Capture the cell that displays the provided text and extract its (x, y) central coordinate. 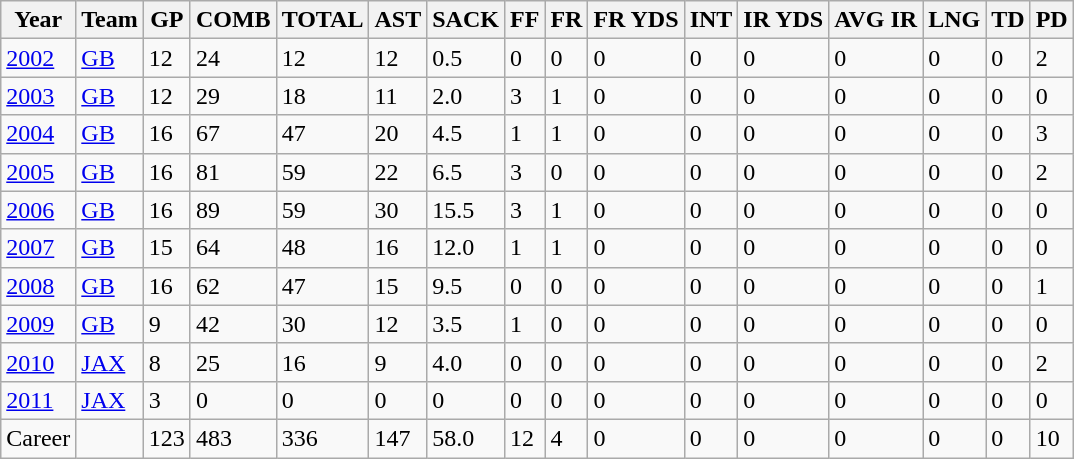
4.0 (466, 362)
LNG (954, 20)
2011 (38, 400)
2006 (38, 210)
2003 (38, 96)
123 (166, 438)
SACK (466, 20)
29 (233, 96)
FR YDS (636, 20)
20 (398, 134)
4.5 (466, 134)
3.5 (466, 324)
INT (711, 20)
AVG IR (876, 20)
2008 (38, 286)
TD (1008, 20)
FR (566, 20)
22 (398, 172)
9.5 (466, 286)
2009 (38, 324)
62 (233, 286)
15.5 (466, 210)
2005 (38, 172)
Career (38, 438)
6.5 (466, 172)
0.5 (466, 58)
2002 (38, 58)
Year (38, 20)
10 (1052, 438)
11 (398, 96)
COMB (233, 20)
483 (233, 438)
18 (322, 96)
2.0 (466, 96)
4 (566, 438)
FF (524, 20)
25 (233, 362)
Team (110, 20)
24 (233, 58)
PD (1052, 20)
64 (233, 248)
2010 (38, 362)
GP (166, 20)
12.0 (466, 248)
8 (166, 362)
TOTAL (322, 20)
89 (233, 210)
67 (233, 134)
147 (398, 438)
42 (233, 324)
2007 (38, 248)
336 (322, 438)
AST (398, 20)
IR YDS (784, 20)
58.0 (466, 438)
81 (233, 172)
2004 (38, 134)
48 (322, 248)
